Pinpoint the cell where the given text exists, returning its [x, y] midpoint coordinate. 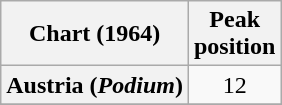
12 [234, 85]
Chart (1964) [95, 34]
Austria (Podium) [95, 85]
Peakposition [234, 34]
